Capture the cell that displays the provided text and extract its (x, y) central coordinate. 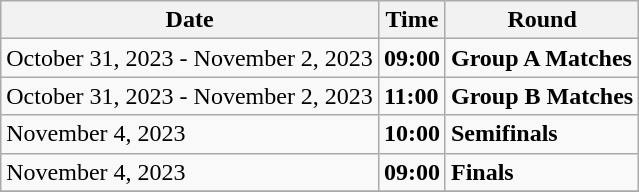
11:00 (412, 96)
Finals (542, 172)
Semifinals (542, 134)
Round (542, 20)
Time (412, 20)
10:00 (412, 134)
Date (190, 20)
Group B Matches (542, 96)
Group A Matches (542, 58)
